Scan for the cell matching the given text and deliver its [X, Y] coordinate at center. 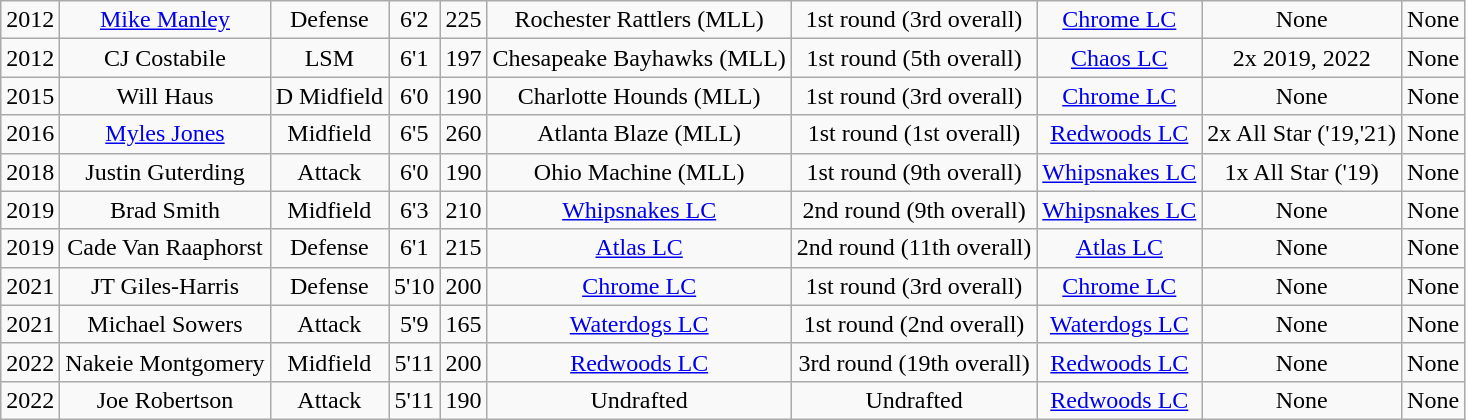
Will Haus [165, 96]
Michael Sowers [165, 324]
Rochester Rattlers (MLL) [639, 20]
Chesapeake Bayhawks (MLL) [639, 58]
6'3 [414, 210]
Brad Smith [165, 210]
Chaos LC [1120, 58]
2nd round (9th overall) [914, 210]
Atlanta Blaze (MLL) [639, 134]
Joe Robertson [165, 400]
5'10 [414, 286]
JT Giles-Harris [165, 286]
1st round (9th overall) [914, 172]
2x All Star ('19,'21) [1302, 134]
1st round (5th overall) [914, 58]
225 [464, 20]
Nakeie Montgomery [165, 362]
2x 2019, 2022 [1302, 58]
Mike Manley [165, 20]
1st round (1st overall) [914, 134]
LSM [329, 58]
210 [464, 210]
6'5 [414, 134]
215 [464, 248]
165 [464, 324]
Justin Guterding [165, 172]
1st round (2nd overall) [914, 324]
Charlotte Hounds (MLL) [639, 96]
2nd round (11th overall) [914, 248]
2016 [30, 134]
CJ Costabile [165, 58]
Myles Jones [165, 134]
Ohio Machine (MLL) [639, 172]
D Midfield [329, 96]
6'2 [414, 20]
260 [464, 134]
Cade Van Raaphorst [165, 248]
5'9 [414, 324]
1x All Star ('19) [1302, 172]
2018 [30, 172]
3rd round (19th overall) [914, 362]
2015 [30, 96]
197 [464, 58]
